For the text-containing cell, return its midpoint in (x, y) coordinate format. 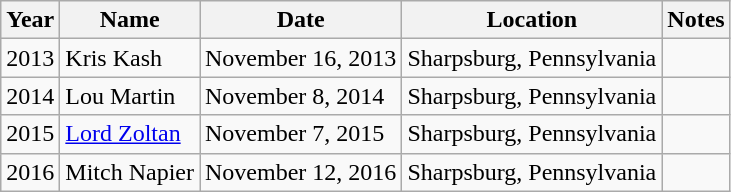
Name (130, 20)
November 16, 2013 (301, 58)
Kris Kash (130, 58)
Year (30, 20)
2015 (30, 134)
Date (301, 20)
November 8, 2014 (301, 96)
Notes (696, 20)
November 7, 2015 (301, 134)
Lord Zoltan (130, 134)
Mitch Napier (130, 172)
Lou Martin (130, 96)
Location (532, 20)
2016 (30, 172)
2014 (30, 96)
November 12, 2016 (301, 172)
2013 (30, 58)
